Find where the given text appears and provide that cell's center as (X, Y) coordinate. 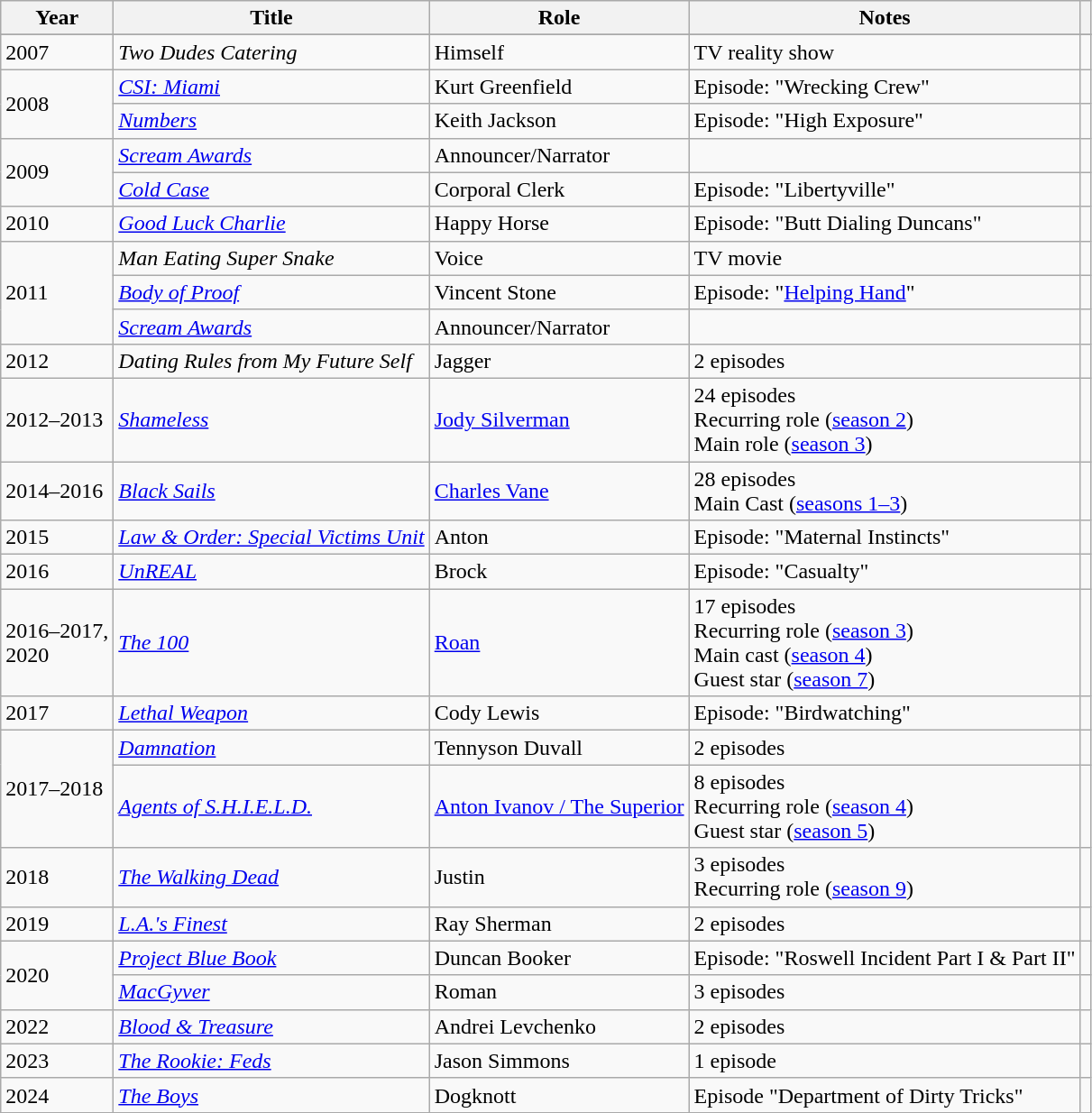
Episode: "Helping Hand" (885, 292)
UnREAL (271, 572)
Charles Vane (559, 491)
24 episodes Recurring role (season 2) Main role (season 3) (885, 419)
Title (271, 18)
2016 (58, 572)
Roan (559, 642)
The Boys (271, 1095)
2016–2017, 2020 (58, 642)
2011 (58, 292)
The Walking Dead (271, 877)
Cold Case (271, 189)
Happy Horse (559, 224)
The Rookie: Feds (271, 1061)
Episode: "Casualty" (885, 572)
L.A.'s Finest (271, 924)
2015 (58, 538)
Cody Lewis (559, 713)
2017 (58, 713)
Shameless (271, 419)
2018 (58, 877)
2019 (58, 924)
Keith Jackson (559, 121)
Episode: "Wrecking Crew" (885, 87)
2020 (58, 975)
1 episode (885, 1061)
Corporal Clerk (559, 189)
2022 (58, 1026)
Notes (885, 18)
Justin (559, 877)
3 episodes (885, 992)
28 episodes Main Cast (seasons 1–3) (885, 491)
Man Eating Super Snake (271, 258)
Voice (559, 258)
Jason Simmons (559, 1061)
Jagger (559, 361)
2023 (58, 1061)
Duncan Booker (559, 958)
8 episodes Recurring role (season 4) Guest star (season 5) (885, 806)
2012–2013 (58, 419)
MacGyver (271, 992)
Role (559, 18)
Andrei Levchenko (559, 1026)
Body of Proof (271, 292)
2010 (58, 224)
Black Sails (271, 491)
TV reality show (885, 52)
2012 (58, 361)
Himself (559, 52)
2024 (58, 1095)
2017–2018 (58, 789)
Project Blue Book (271, 958)
Episode "Department of Dirty Tricks" (885, 1095)
2009 (58, 172)
Kurt Greenfield (559, 87)
Two Dudes Catering (271, 52)
Agents of S.H.I.E.L.D. (271, 806)
Jody Silverman (559, 419)
Episode: "High Exposure" (885, 121)
Blood & Treasure (271, 1026)
Good Luck Charlie (271, 224)
Vincent Stone (559, 292)
The 100 (271, 642)
Year (58, 18)
TV movie (885, 258)
Roman (559, 992)
Episode: "Libertyville" (885, 189)
Numbers (271, 121)
2014–2016 (58, 491)
Anton (559, 538)
2008 (58, 104)
Lethal Weapon (271, 713)
Damnation (271, 748)
Ray Sherman (559, 924)
Dogknott (559, 1095)
Episode: "Roswell Incident Part I & Part II" (885, 958)
Dating Rules from My Future Self (271, 361)
Law & Order: Special Victims Unit (271, 538)
3 episodes Recurring role (season 9) (885, 877)
Anton Ivanov / The Superior (559, 806)
Episode: "Maternal Instincts" (885, 538)
Tennyson Duvall (559, 748)
Episode: "Birdwatching" (885, 713)
Brock (559, 572)
CSI: Miami (271, 87)
Episode: "Butt Dialing Duncans" (885, 224)
17 episodes Recurring role (season 3) Main cast (season 4) Guest star (season 7) (885, 642)
2007 (58, 52)
